Determine the (X, Y) coordinate at the center of the cell enclosing the given text.  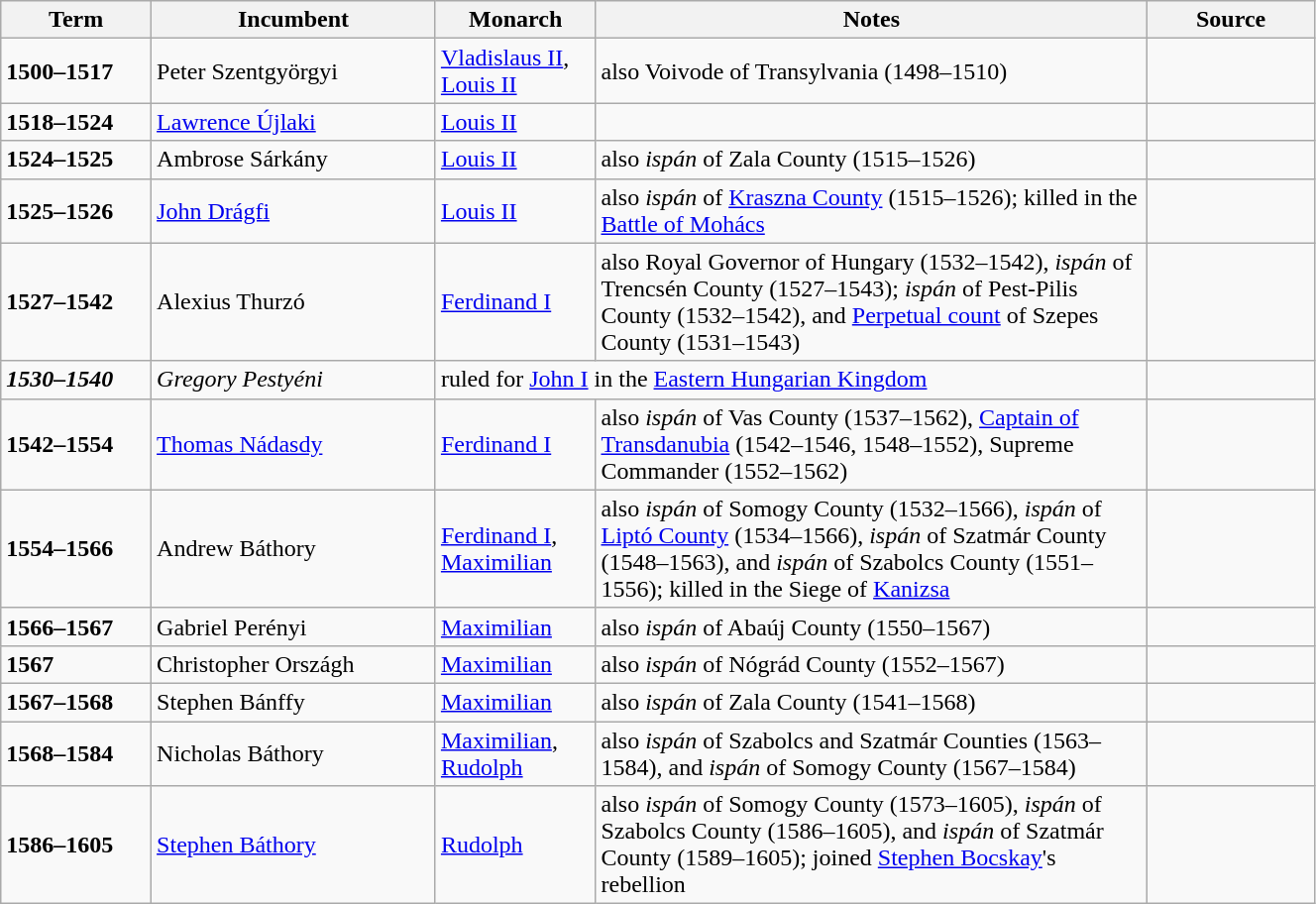
Source (1231, 20)
Incumbent (293, 20)
John Drágfi (293, 210)
Thomas Nádasdy (293, 444)
Andrew Báthory (293, 549)
Ferdinand I,Maximilian (515, 549)
1567–1568 (76, 702)
Christopher Országh (293, 664)
also ispán of Szabolcs and Szatmár Counties (1563–1584), and ispán of Somogy County (1567–1584) (872, 753)
Monarch (515, 20)
Stephen Bánffy (293, 702)
1568–1584 (76, 753)
Notes (872, 20)
Maximilian,Rudolph (515, 753)
Rudolph (515, 845)
1527–1542 (76, 301)
also ispán of Zala County (1541–1568) (872, 702)
also ispán of Zala County (1515–1526) (872, 160)
Gabriel Perényi (293, 626)
also ispán of Kraszna County (1515–1526); killed in the Battle of Mohács (872, 210)
also ispán of Vas County (1537–1562), Captain of Transdanubia (1542–1546, 1548–1552), Supreme Commander (1552–1562) (872, 444)
Peter Szentgyörgyi (293, 71)
Lawrence Újlaki (293, 122)
1554–1566 (76, 549)
Term (76, 20)
1586–1605 (76, 845)
Nicholas Báthory (293, 753)
1518–1524 (76, 122)
Vladislaus II,Louis II (515, 71)
1530–1540 (76, 380)
Alexius Thurzó (293, 301)
also Voivode of Transylvania (1498–1510) (872, 71)
1525–1526 (76, 210)
Ambrose Sárkány (293, 160)
also ispán of Nógrád County (1552–1567) (872, 664)
1524–1525 (76, 160)
1500–1517 (76, 71)
ruled for John I in the Eastern Hungarian Kingdom (791, 380)
Stephen Báthory (293, 845)
1542–1554 (76, 444)
1567 (76, 664)
also ispán of Abaúj County (1550–1567) (872, 626)
1566–1567 (76, 626)
Gregory Pestyéni (293, 380)
